From the cell containing the given text, extract its center point as (x, y) coordinate. 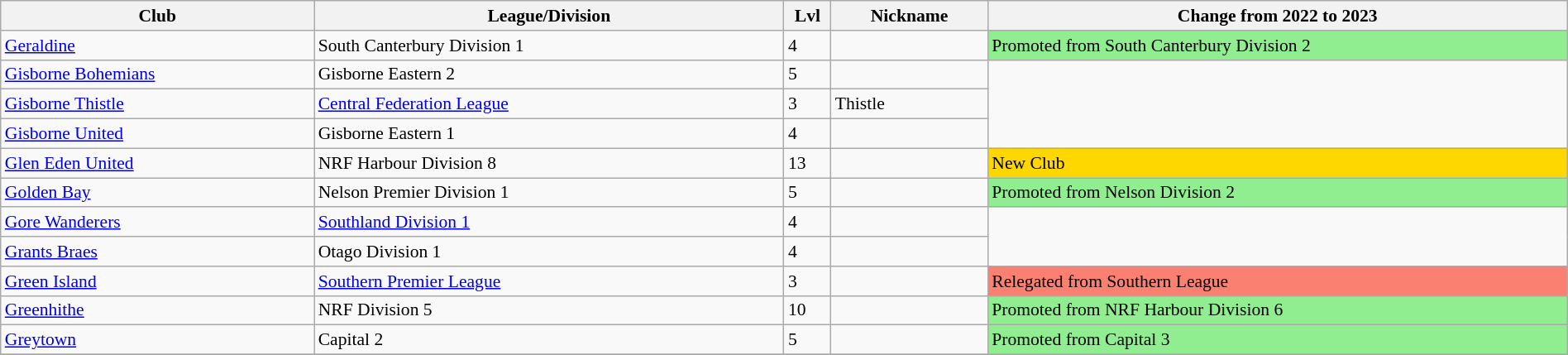
Greytown (157, 340)
Green Island (157, 281)
NRF Harbour Division 8 (549, 163)
Otago Division 1 (549, 252)
Promoted from South Canterbury Division 2 (1277, 46)
Gisborne Thistle (157, 104)
Promoted from NRF Harbour Division 6 (1277, 310)
10 (807, 310)
Nelson Premier Division 1 (549, 193)
Change from 2022 to 2023 (1277, 16)
Capital 2 (549, 340)
Central Federation League (549, 104)
NRF Division 5 (549, 310)
Gisborne Bohemians (157, 74)
Lvl (807, 16)
Gore Wanderers (157, 223)
Greenhithe (157, 310)
Golden Bay (157, 193)
League/Division (549, 16)
13 (807, 163)
Glen Eden United (157, 163)
Gisborne Eastern 2 (549, 74)
Promoted from Capital 3 (1277, 340)
South Canterbury Division 1 (549, 46)
Geraldine (157, 46)
Thistle (910, 104)
Relegated from Southern League (1277, 281)
Club (157, 16)
Promoted from Nelson Division 2 (1277, 193)
Southern Premier League (549, 281)
Grants Braes (157, 252)
New Club (1277, 163)
Gisborne United (157, 134)
Gisborne Eastern 1 (549, 134)
Nickname (910, 16)
Southland Division 1 (549, 223)
